Search for the cell housing the specified text and yield its (x, y) center coordinate. 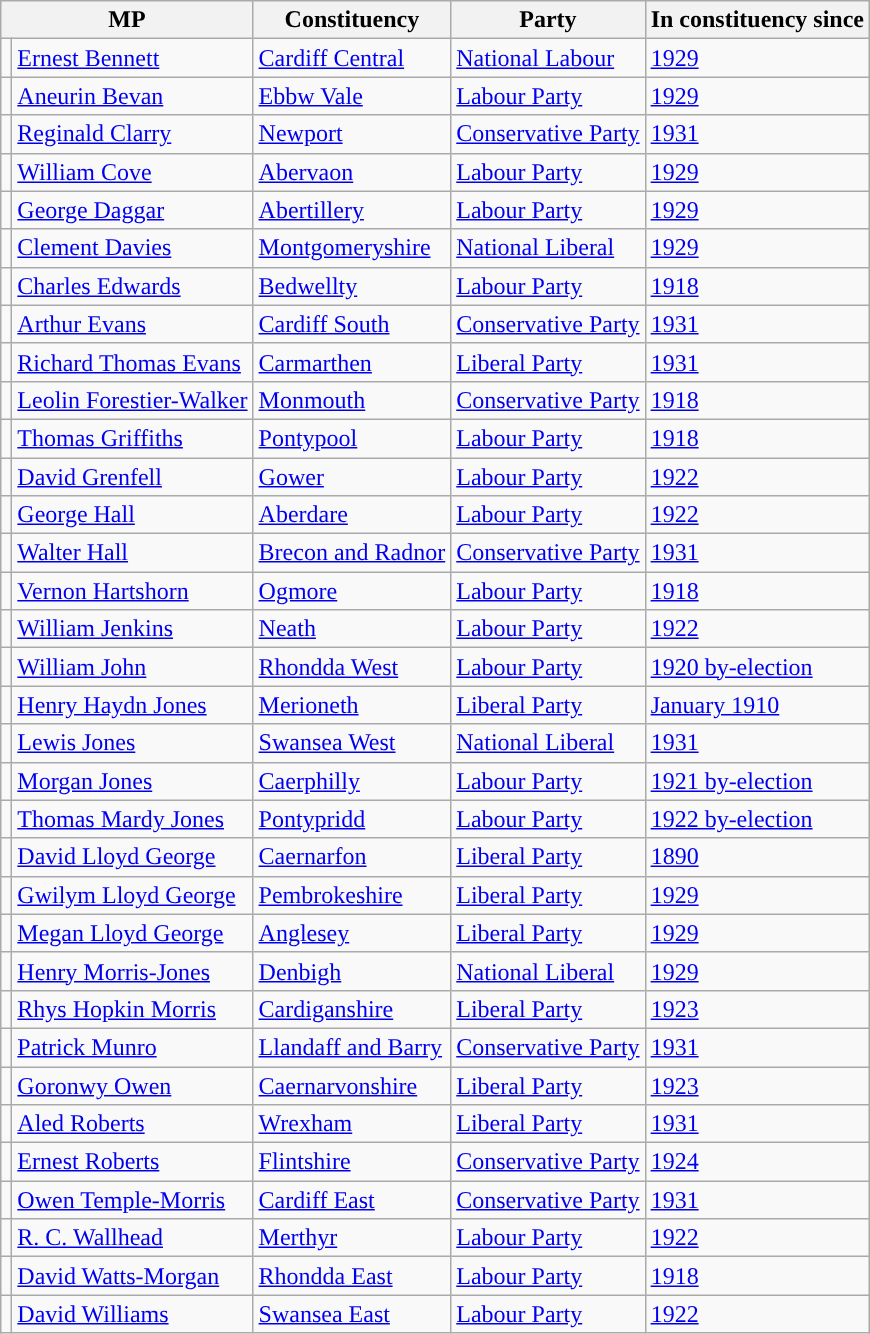
Flintshire (352, 1162)
Constituency (352, 20)
Walter Hall (132, 553)
Monmouth (352, 400)
Megan Lloyd George (132, 933)
William Jenkins (132, 629)
Pembrokeshire (352, 895)
George Daggar (132, 210)
Ogmore (352, 591)
Bedwellty (352, 286)
Thomas Griffiths (132, 438)
Arthur Evans (132, 324)
Party (548, 20)
Henry Morris-Jones (132, 971)
Cardiganshire (352, 1009)
David Williams (132, 1314)
Morgan Jones (132, 781)
Carmarthen (352, 362)
Clement Davies (132, 248)
Cardiff Central (352, 58)
1890 (757, 857)
Montgomeryshire (352, 248)
January 1910 (757, 705)
Patrick Munro (132, 1047)
Gwilym Lloyd George (132, 895)
Merioneth (352, 705)
Anglesey (352, 933)
Merthyr (352, 1238)
Lewis Jones (132, 743)
Rhys Hopkin Morris (132, 1009)
Swansea East (352, 1314)
Neath (352, 629)
1924 (757, 1162)
Thomas Mardy Jones (132, 819)
1921 by-election (757, 781)
Ebbw Vale (352, 96)
Cardiff East (352, 1200)
William John (132, 667)
Swansea West (352, 743)
Owen Temple-Morris (132, 1200)
Abertillery (352, 210)
MP (127, 20)
1922 by-election (757, 819)
National Labour (548, 58)
Rhondda West (352, 667)
Henry Haydn Jones (132, 705)
Cardiff South (352, 324)
William Cove (132, 172)
Gower (352, 477)
Ernest Bennett (132, 58)
R. C. Wallhead (132, 1238)
Vernon Hartshorn (132, 591)
In constituency since (757, 20)
Leolin Forestier-Walker (132, 400)
Newport (352, 134)
Llandaff and Barry (352, 1047)
Brecon and Radnor (352, 553)
Ernest Roberts (132, 1162)
Caernarfon (352, 857)
Charles Edwards (132, 286)
Caernarvonshire (352, 1085)
Goronwy Owen (132, 1085)
David Grenfell (132, 477)
Rhondda East (352, 1276)
Aled Roberts (132, 1124)
Abervaon (352, 172)
Richard Thomas Evans (132, 362)
Pontypool (352, 438)
Aneurin Bevan (132, 96)
Aberdare (352, 515)
1920 by-election (757, 667)
David Watts-Morgan (132, 1276)
George Hall (132, 515)
Denbigh (352, 971)
Reginald Clarry (132, 134)
Wrexham (352, 1124)
Caerphilly (352, 781)
Pontypridd (352, 819)
David Lloyd George (132, 857)
